Determine the (x, y) coordinate at the center of the cell enclosing the given text.  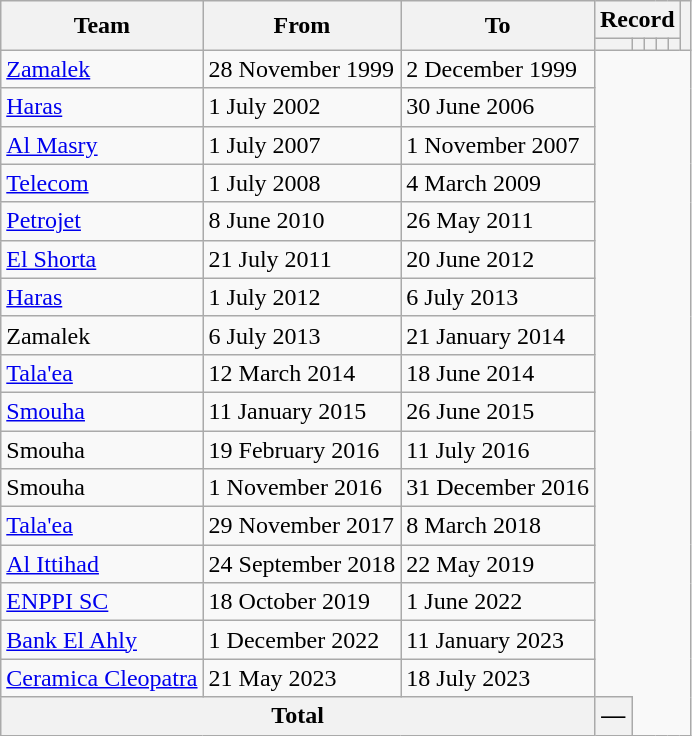
26 May 2011 (498, 221)
To (498, 26)
11 January 2023 (498, 640)
20 June 2012 (498, 259)
1 November 2007 (498, 145)
21 January 2014 (498, 335)
21 July 2011 (302, 259)
8 June 2010 (302, 221)
22 May 2019 (498, 564)
1 November 2016 (302, 488)
31 December 2016 (498, 488)
Al Masry (102, 145)
Petrojet (102, 221)
1 July 2008 (302, 183)
From (302, 26)
Team (102, 26)
12 March 2014 (302, 373)
29 November 2017 (302, 526)
18 June 2014 (498, 373)
Bank El Ahly (102, 640)
1 July 2012 (302, 297)
Total (298, 716)
Record (637, 20)
Telecom (102, 183)
4 March 2009 (498, 183)
18 October 2019 (302, 602)
1 December 2022 (302, 640)
1 July 2007 (302, 145)
1 June 2022 (498, 602)
El Shorta (102, 259)
30 June 2006 (498, 107)
1 July 2002 (302, 107)
2 December 1999 (498, 69)
28 November 1999 (302, 69)
8 March 2018 (498, 526)
11 January 2015 (302, 411)
21 May 2023 (302, 678)
Al Ittihad (102, 564)
19 February 2016 (302, 449)
24 September 2018 (302, 564)
11 July 2016 (498, 449)
18 July 2023 (498, 678)
ENPPI SC (102, 602)
26 June 2015 (498, 411)
Ceramica Cleopatra (102, 678)
— (613, 716)
